Pinpoint the cell where the given text exists, returning its (x, y) midpoint coordinate. 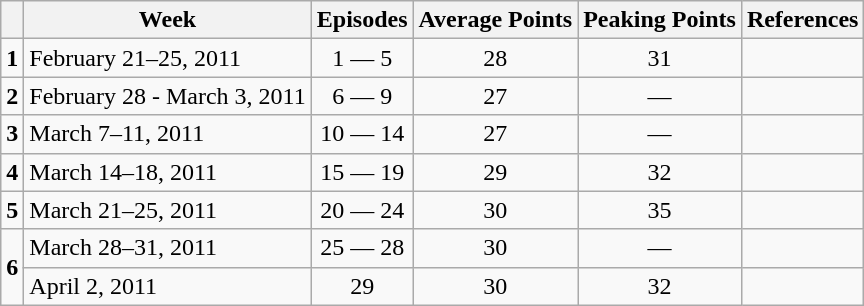
31 (660, 58)
10 — 14 (362, 134)
35 (660, 210)
20 — 24 (362, 210)
April 2, 2011 (168, 286)
Week (168, 20)
February 21–25, 2011 (168, 58)
March 14–18, 2011 (168, 172)
1 — 5 (362, 58)
28 (496, 58)
2 (12, 96)
March 7–11, 2011 (168, 134)
15 — 19 (362, 172)
1 (12, 58)
March 21–25, 2011 (168, 210)
4 (12, 172)
March 28–31, 2011 (168, 248)
3 (12, 134)
Peaking Points (660, 20)
6 (12, 267)
Episodes (362, 20)
References (802, 20)
25 — 28 (362, 248)
February 28 - March 3, 2011 (168, 96)
5 (12, 210)
Average Points (496, 20)
6 — 9 (362, 96)
